From the cell containing the given text, extract its center point as [x, y] coordinate. 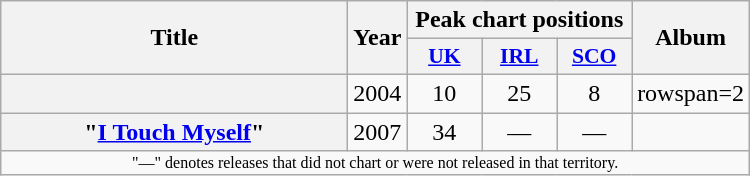
2007 [378, 131]
rowspan=2 [691, 93]
"—" denotes releases that did not chart or were not released in that territory. [376, 163]
SCO [594, 57]
10 [444, 93]
"I Touch Myself" [174, 131]
Year [378, 38]
Title [174, 38]
25 [520, 93]
IRL [520, 57]
Peak chart positions [520, 20]
34 [444, 131]
2004 [378, 93]
8 [594, 93]
UK [444, 57]
Album [691, 38]
